Output the (X, Y) coordinate of the center of the cell containing the given text.  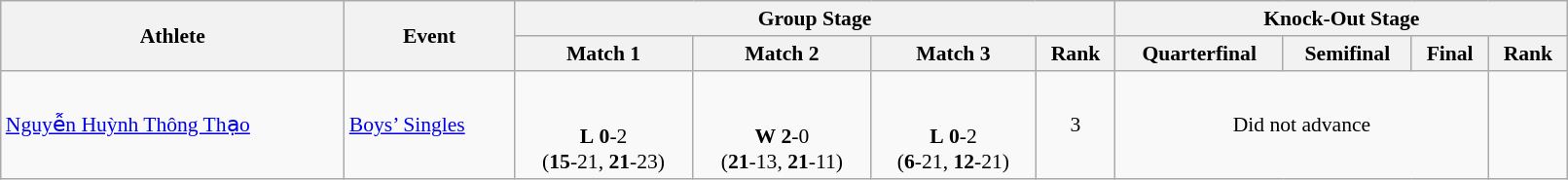
Did not advance (1302, 125)
Final (1450, 54)
W 2-0 (21-13, 21-11) (783, 125)
L 0-2 (15-21, 21-23) (603, 125)
Boys’ Singles (429, 125)
Semifinal (1347, 54)
Athlete (173, 35)
L 0-2 (6-21, 12-21) (954, 125)
3 (1076, 125)
Quarterfinal (1199, 54)
Knock-Out Stage (1341, 18)
Nguyễn Huỳnh Thông Thạo (173, 125)
Group Stage (815, 18)
Match 2 (783, 54)
Match 3 (954, 54)
Match 1 (603, 54)
Event (429, 35)
